Capture the cell that displays the provided text and extract its [x, y] central coordinate. 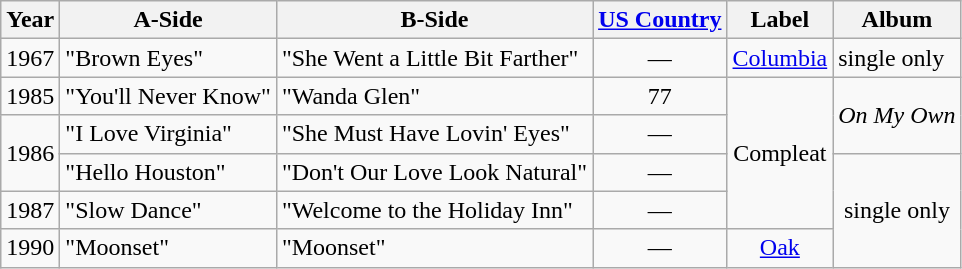
"She Must Have Lovin' Eyes" [434, 134]
"Welcome to the Holiday Inn" [434, 210]
"You'll Never Know" [168, 96]
Columbia [780, 58]
"Slow Dance" [168, 210]
A-Side [168, 20]
"Hello Houston" [168, 172]
"I Love Virginia" [168, 134]
Oak [780, 248]
1986 [30, 153]
"She Went a Little Bit Farther" [434, 58]
Label [780, 20]
Compleat [780, 153]
1990 [30, 248]
On My Own [897, 115]
US Country [660, 20]
1967 [30, 58]
"Wanda Glen" [434, 96]
"Brown Eyes" [168, 58]
B-Side [434, 20]
1985 [30, 96]
Year [30, 20]
Album [897, 20]
"Don't Our Love Look Natural" [434, 172]
1987 [30, 210]
77 [660, 96]
